Extract the (X, Y) coordinate from the center of the cell holding the provided text.  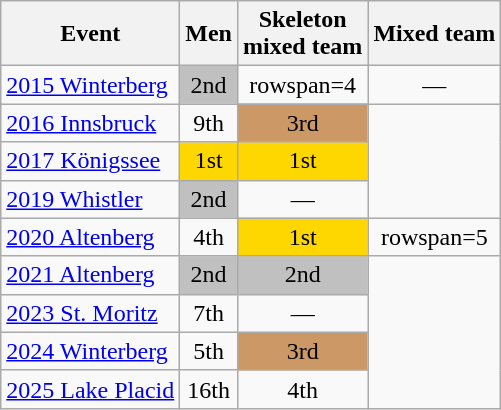
2021 Altenberg (90, 275)
2025 Lake Placid (90, 389)
2015 Winterberg (90, 85)
9th (209, 123)
16th (209, 389)
2017 Königssee (90, 161)
2024 Winterberg (90, 351)
2023 St. Moritz (90, 313)
7th (209, 313)
rowspan=4 (302, 85)
Event (90, 34)
2019 Whistler (90, 199)
rowspan=5 (434, 237)
2016 Innsbruck (90, 123)
5th (209, 351)
Skeletonmixed team (302, 34)
Men (209, 34)
2020 Altenberg (90, 237)
Mixed team (434, 34)
